Return the (x, y) coordinate for the center point of the cell that contains the specified text.  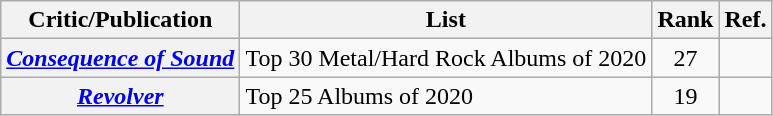
19 (686, 96)
Rank (686, 20)
27 (686, 58)
Revolver (120, 96)
Consequence of Sound (120, 58)
Ref. (746, 20)
List (446, 20)
Top 30 Metal/Hard Rock Albums of 2020 (446, 58)
Critic/Publication (120, 20)
Top 25 Albums of 2020 (446, 96)
